Extract the (x, y) coordinate from the center of the cell holding the provided text.  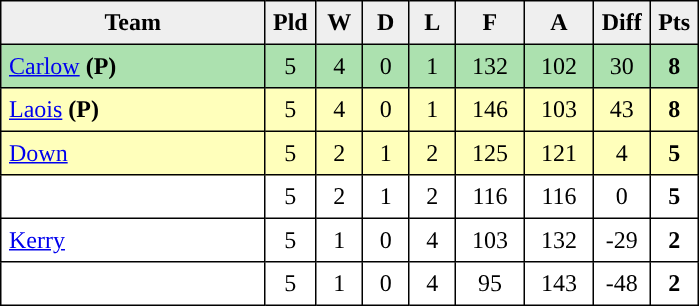
F (490, 23)
95 (490, 284)
125 (490, 153)
-48 (621, 284)
A (558, 23)
121 (558, 153)
Laois (P) (133, 110)
D (385, 23)
L (432, 23)
Kerry (133, 240)
Pld (290, 23)
Down (133, 153)
146 (490, 110)
43 (621, 110)
-29 (621, 240)
Carlow (P) (133, 66)
W (339, 23)
102 (558, 66)
Pts (674, 23)
143 (558, 284)
Diff (621, 23)
30 (621, 66)
Team (133, 23)
